For the text-containing cell, return its midpoint in (x, y) coordinate format. 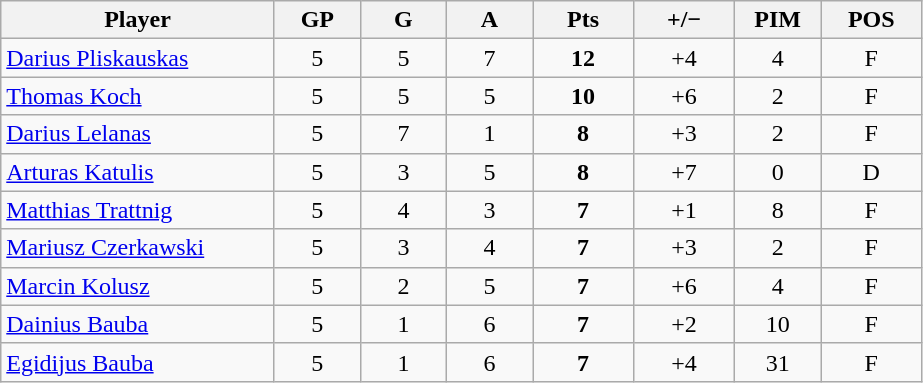
Mariusz Czerkawski (138, 248)
+/− (684, 20)
G (403, 20)
Darius Pliskauskas (138, 58)
GP (317, 20)
12 (582, 58)
PIM (778, 20)
31 (778, 362)
Darius Lelanas (138, 134)
0 (778, 172)
Arturas Katulis (138, 172)
Thomas Koch (138, 96)
+2 (684, 324)
Marcin Kolusz (138, 286)
Pts (582, 20)
A (489, 20)
+7 (684, 172)
Dainius Bauba (138, 324)
+1 (684, 210)
D (872, 172)
POS (872, 20)
Player (138, 20)
Egidijus Bauba (138, 362)
Matthias Trattnig (138, 210)
